Determine the (X, Y) coordinate at the center of the cell enclosing the given text.  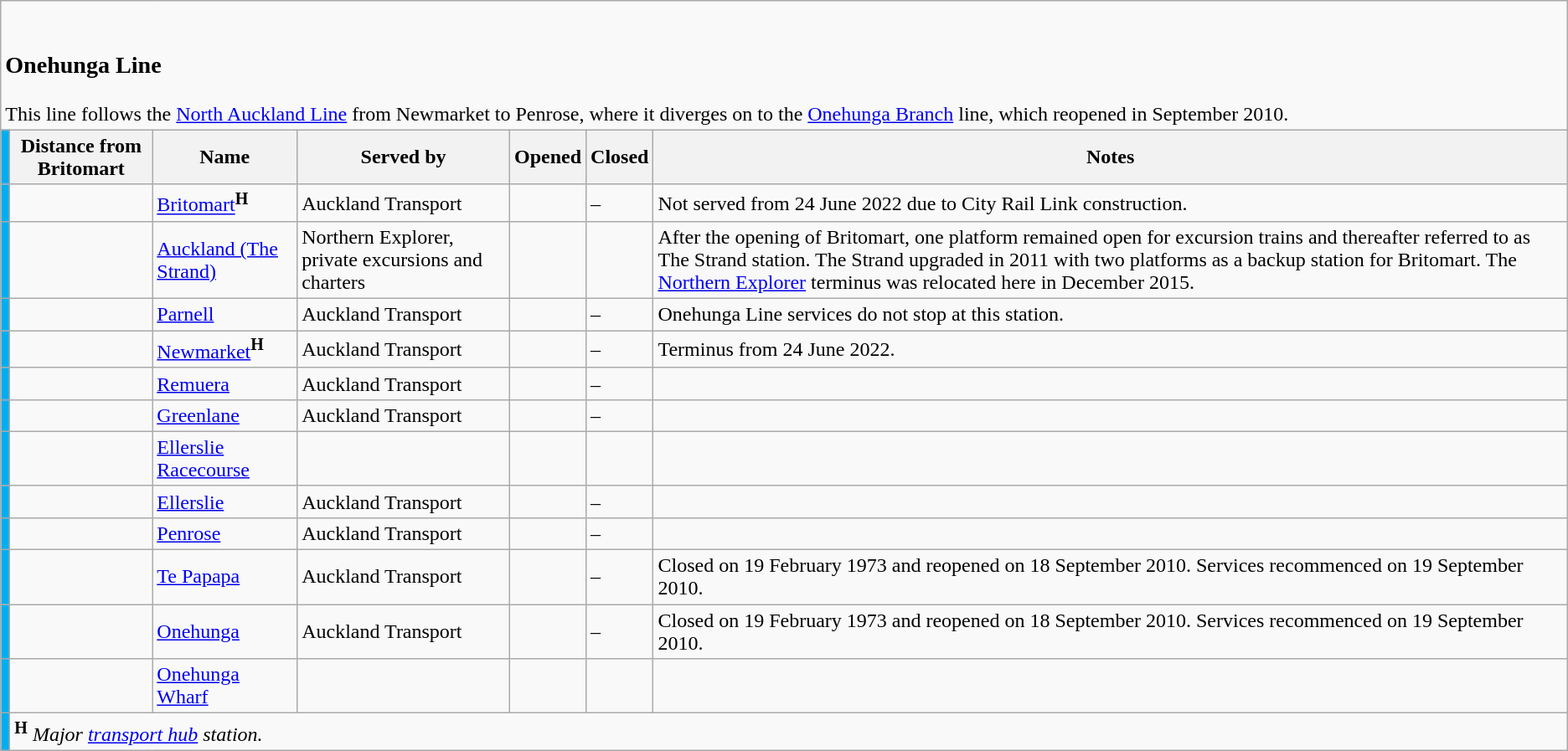
Greenlane (224, 415)
Onehunga Wharf (224, 687)
Closed (620, 157)
Name (224, 157)
Onehunga (224, 631)
Ellerslie Racecourse (224, 459)
Auckland (The Strand) (224, 260)
H Major transport hub station. (789, 732)
Served by (404, 157)
Parnell (224, 315)
Penrose (224, 534)
Ellerslie (224, 502)
BritomartH (224, 203)
Northern Explorer, private excursions and charters (404, 260)
Opened (548, 157)
Onehunga Line services do not stop at this station. (1111, 315)
Notes (1111, 157)
Te Papapa (224, 578)
Distance from Britomart (81, 157)
Not served from 24 June 2022 due to City Rail Link construction. (1111, 203)
Remuera (224, 383)
NewmarketH (224, 350)
Terminus from 24 June 2022. (1111, 350)
